Output the [X, Y] coordinate of the center of the cell containing the given text.  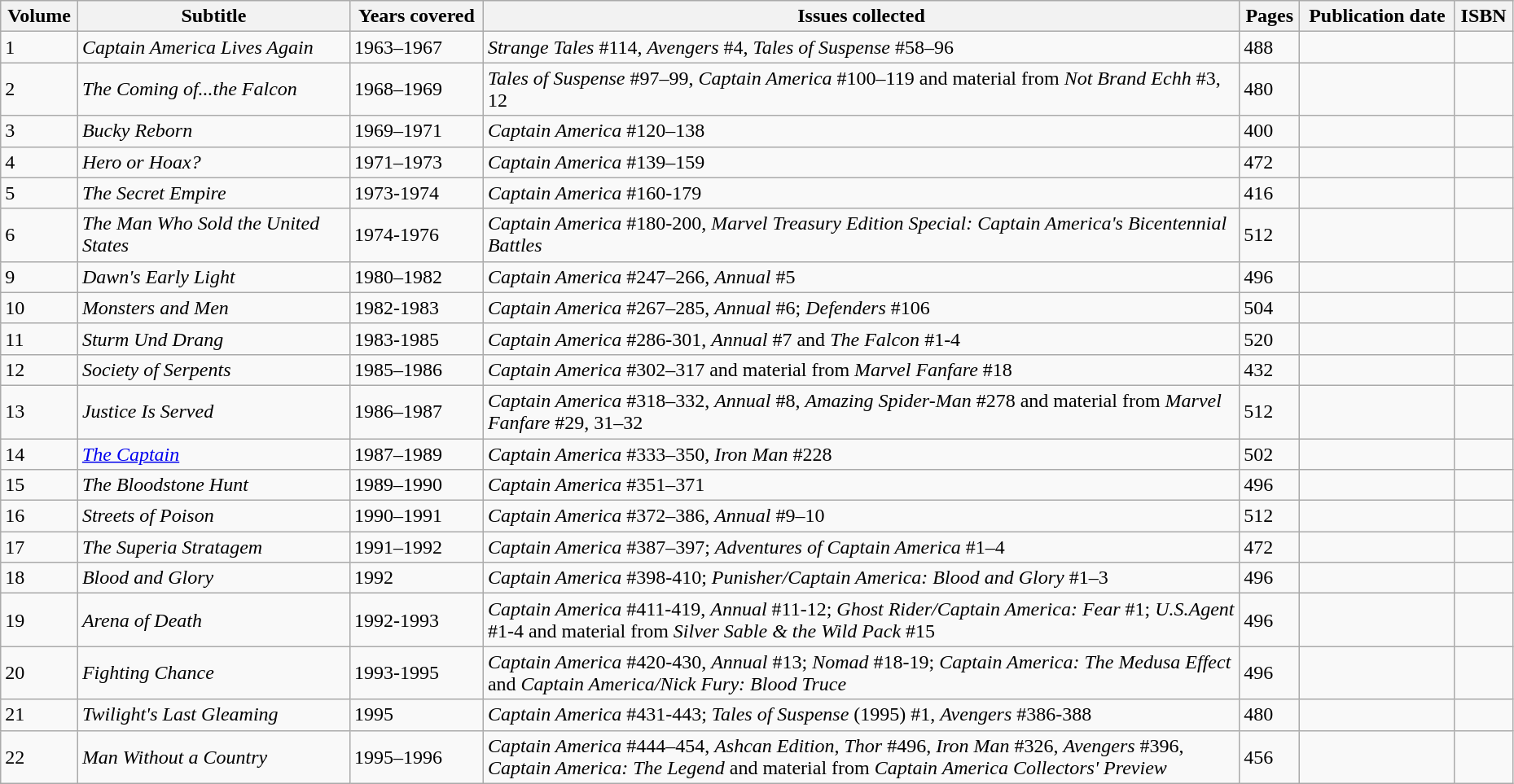
The Man Who Sold the United States [213, 234]
20 [39, 672]
15 [39, 485]
Tales of Suspense #97–99, Captain America #100–119 and material from Not Brand Echh #3, 12 [861, 90]
Captain America #351–371 [861, 485]
1995–1996 [417, 757]
Bucky Reborn [213, 131]
Captain America #139–159 [861, 162]
Captain America #247–266, Annual #5 [861, 277]
6 [39, 234]
The Bloodstone Hunt [213, 485]
1968–1969 [417, 90]
488 [1270, 47]
Man Without a Country [213, 757]
10 [39, 308]
The Secret Empire [213, 193]
1969–1971 [417, 131]
The Captain [213, 453]
Captain America #411-419, Annual #11-12; Ghost Rider/Captain America: Fear #1; U.S.Agent #1-4 and material from Silver Sable & the Wild Pack #15 [861, 620]
1963–1967 [417, 47]
Pages [1270, 16]
1980–1982 [417, 277]
Captain America #333–350, Iron Man #228 [861, 453]
ISBN [1484, 16]
Captain America #286-301, Annual #7 and The Falcon #1-4 [861, 339]
Twilight's Last Gleaming [213, 715]
4 [39, 162]
1993-1995 [417, 672]
1989–1990 [417, 485]
Justice Is Served [213, 412]
Hero or Hoax? [213, 162]
Fighting Chance [213, 672]
5 [39, 193]
504 [1270, 308]
Subtitle [213, 16]
432 [1270, 370]
The Coming of...the Falcon [213, 90]
Captain America #120–138 [861, 131]
Volume [39, 16]
1991–1992 [417, 547]
Captain America #302–317 and material from Marvel Fanfare #18 [861, 370]
1985–1986 [417, 370]
12 [39, 370]
Arena of Death [213, 620]
502 [1270, 453]
456 [1270, 757]
Society of Serpents [213, 370]
1987–1989 [417, 453]
22 [39, 757]
16 [39, 516]
1986–1987 [417, 412]
2 [39, 90]
1971–1973 [417, 162]
1995 [417, 715]
17 [39, 547]
18 [39, 578]
13 [39, 412]
The Superia Stratagem [213, 547]
Dawn's Early Light [213, 277]
Strange Tales #114, Avengers #4, Tales of Suspense #58–96 [861, 47]
Captain America #387–397; Adventures of Captain America #1–4 [861, 547]
Captain America #398-410; Punisher/Captain America: Blood and Glory #1–3 [861, 578]
Captain America #318–332, Annual #8, Amazing Spider-Man #278 and material from Marvel Fanfare #29, 31–32 [861, 412]
1992-1993 [417, 620]
Streets of Poison [213, 516]
1983-1985 [417, 339]
Captain America Lives Again [213, 47]
19 [39, 620]
21 [39, 715]
1974-1976 [417, 234]
9 [39, 277]
Captain America #160-179 [861, 193]
11 [39, 339]
14 [39, 453]
Captain America #267–285, Annual #6; Defenders #106 [861, 308]
Years covered [417, 16]
520 [1270, 339]
1973-1974 [417, 193]
Captain America #180-200, Marvel Treasury Edition Special: Captain America's Bicentennial Battles [861, 234]
3 [39, 131]
1990–1991 [417, 516]
Captain America #431-443; Tales of Suspense (1995) #1, Avengers #386-388 [861, 715]
Captain America #420-430, Annual #13; Nomad #18-19; Captain America: The Medusa Effect and Captain America/Nick Fury: Blood Truce [861, 672]
Blood and Glory [213, 578]
Monsters and Men [213, 308]
1 [39, 47]
Sturm Und Drang [213, 339]
Issues collected [861, 16]
400 [1270, 131]
1982-1983 [417, 308]
416 [1270, 193]
1992 [417, 578]
Captain America #372–386, Annual #9–10 [861, 516]
Publication date [1377, 16]
